Scan for the cell matching the given text and deliver its (X, Y) coordinate at center. 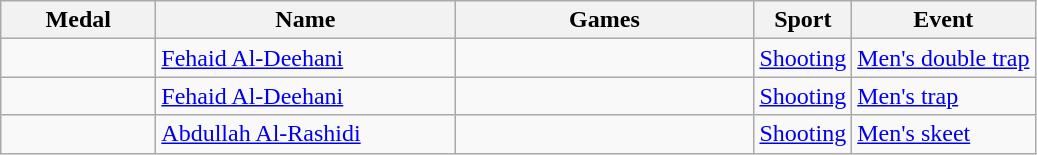
Men's double trap (944, 58)
Name (306, 20)
Sport (803, 20)
Men's skeet (944, 134)
Abdullah Al-Rashidi (306, 134)
Medal (78, 20)
Men's trap (944, 96)
Games (604, 20)
Event (944, 20)
